Find where the given text appears and provide that cell's center as [x, y] coordinate. 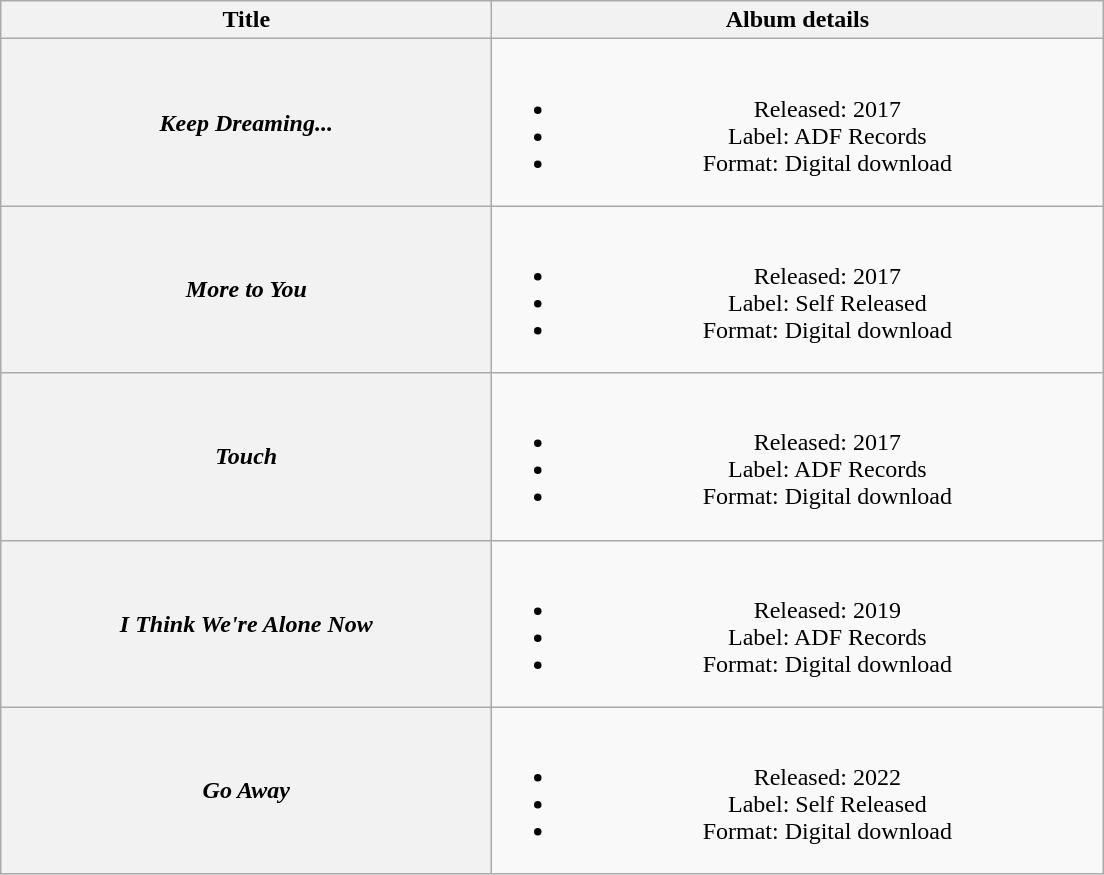
Released: 2017Label: Self ReleasedFormat: Digital download [798, 290]
Album details [798, 20]
Released: 2019Label: ADF RecordsFormat: Digital download [798, 624]
Go Away [246, 790]
I Think We're Alone Now [246, 624]
Released: 2022Label: Self ReleasedFormat: Digital download [798, 790]
More to You [246, 290]
Title [246, 20]
Touch [246, 456]
Keep Dreaming... [246, 122]
